Output the [X, Y] coordinate of the center of the cell containing the given text.  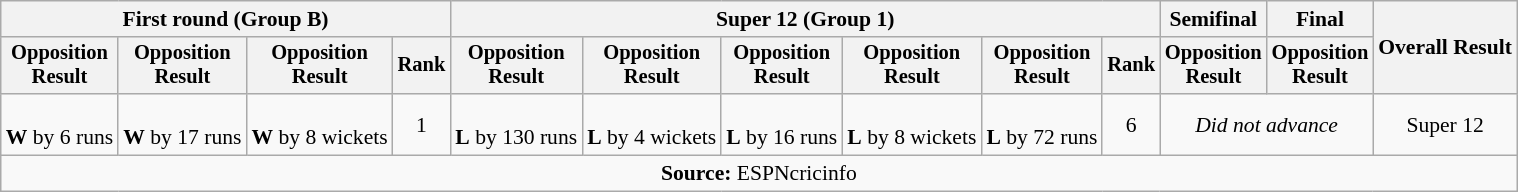
First round (Group B) [226, 19]
Super 12 [1445, 124]
L by 72 runs [1042, 124]
Semifinal [1214, 19]
Super 12 (Group 1) [805, 19]
Final [1320, 19]
L by 4 wickets [652, 124]
W by 17 runs [182, 124]
L by 130 runs [516, 124]
Did not advance [1266, 124]
L by 16 runs [782, 124]
Source: ESPNcricinfo [759, 174]
Overall Result [1445, 48]
W by 8 wickets [319, 124]
L by 8 wickets [912, 124]
W by 6 runs [60, 124]
1 [422, 124]
6 [1131, 124]
